Return the (X, Y) coordinate for the center point of the cell that contains the specified text.  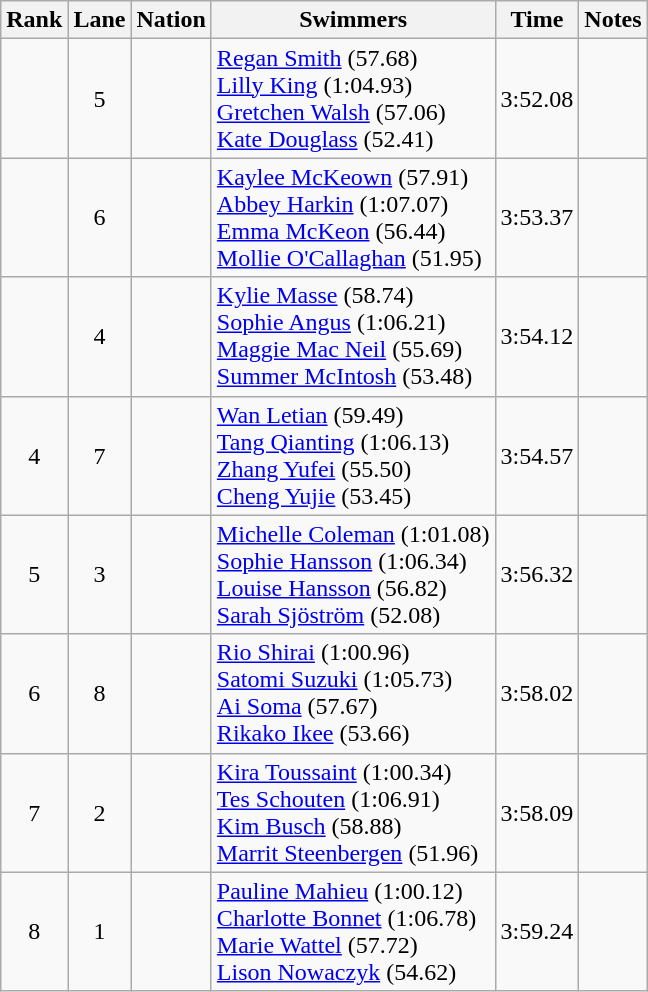
Time (537, 20)
Regan Smith (57.68)Lilly King (1:04.93)Gretchen Walsh (57.06)Kate Douglass (52.41) (353, 98)
Nation (171, 20)
Michelle Coleman (1:01.08)Sophie Hansson (1:06.34)Louise Hansson (56.82)Sarah Sjöström (52.08) (353, 574)
3 (100, 574)
Kylie Masse (58.74)Sophie Angus (1:06.21)Maggie Mac Neil (55.69)Summer McIntosh (53.48) (353, 336)
Kira Toussaint (1:00.34)Tes Schouten (1:06.91)Kim Busch (58.88)Marrit Steenbergen (51.96) (353, 812)
3:58.09 (537, 812)
1 (100, 932)
Lane (100, 20)
Rank (34, 20)
3:54.57 (537, 456)
Kaylee McKeown (57.91)Abbey Harkin (1:07.07)Emma McKeon (56.44)Mollie O'Callaghan (51.95) (353, 218)
3:58.02 (537, 694)
2 (100, 812)
Wan Letian (59.49)Tang Qianting (1:06.13)Zhang Yufei (55.50)Cheng Yujie (53.45) (353, 456)
3:53.37 (537, 218)
3:59.24 (537, 932)
3:56.32 (537, 574)
Swimmers (353, 20)
3:52.08 (537, 98)
Rio Shirai (1:00.96)Satomi Suzuki (1:05.73)Ai Soma (57.67)Rikako Ikee (53.66) (353, 694)
Pauline Mahieu (1:00.12)Charlotte Bonnet (1:06.78)Marie Wattel (57.72)Lison Nowaczyk (54.62) (353, 932)
Notes (613, 20)
3:54.12 (537, 336)
